Return (X, Y) of the center of cell containing provided text 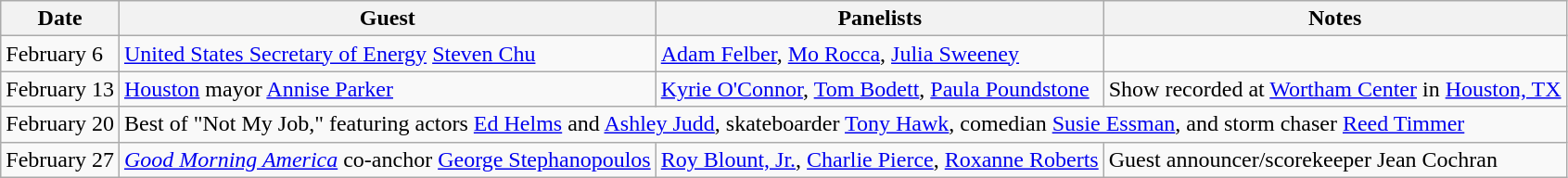
Show recorded at Wortham Center in Houston, TX (1335, 89)
Guest (388, 19)
Guest announcer/scorekeeper Jean Cochran (1335, 159)
Best of "Not My Job," featuring actors Ed Helms and Ashley Judd, skateboarder Tony Hawk, comedian Susie Essman, and storm chaser Reed Timmer (842, 124)
February 20 (60, 124)
February 13 (60, 89)
February 27 (60, 159)
Notes (1335, 19)
Date (60, 19)
Kyrie O'Connor, Tom Bodett, Paula Poundstone (879, 89)
Adam Felber, Mo Rocca, Julia Sweeney (879, 54)
Panelists (879, 19)
Houston mayor Annise Parker (388, 89)
February 6 (60, 54)
Good Morning America co-anchor George Stephanopoulos (388, 159)
United States Secretary of Energy Steven Chu (388, 54)
Roy Blount, Jr., Charlie Pierce, Roxanne Roberts (879, 159)
